Locate the cell with the specified text and output its [X, Y] center coordinate. 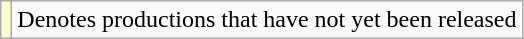
Denotes productions that have not yet been released [267, 20]
